Detect which cell encompasses the target text, then output its [x, y] center coordinate. 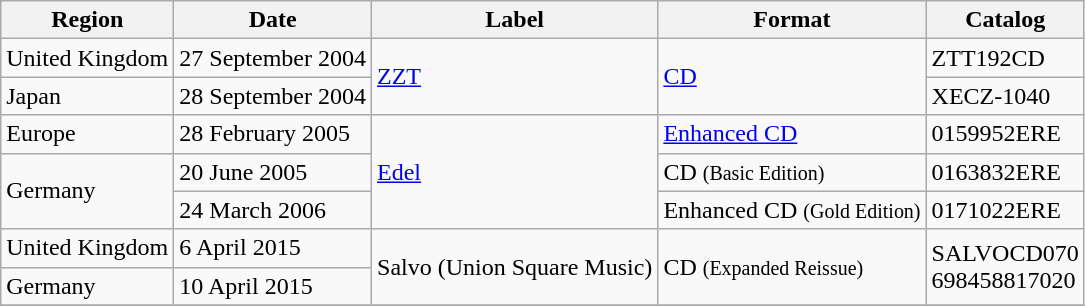
CD (Expanded Reissue) [792, 267]
Salvo (Union Square Music) [515, 267]
Catalog [1005, 20]
Label [515, 20]
6 April 2015 [273, 248]
20 June 2005 [273, 172]
24 March 2006 [273, 210]
28 February 2005 [273, 134]
0163832ERE [1005, 172]
Format [792, 20]
Enhanced CD [792, 134]
Edel [515, 172]
28 September 2004 [273, 96]
27 September 2004 [273, 58]
SALVOCD070698458817020 [1005, 267]
CD [792, 77]
XECZ-1040 [1005, 96]
10 April 2015 [273, 286]
0171022ERE [1005, 210]
ZTT192CD [1005, 58]
Date [273, 20]
0159952ERE [1005, 134]
CD (Basic Edition) [792, 172]
ZZT [515, 77]
Europe [88, 134]
Japan [88, 96]
Region [88, 20]
Enhanced CD (Gold Edition) [792, 210]
